Return (X, Y) of the center of cell containing provided text 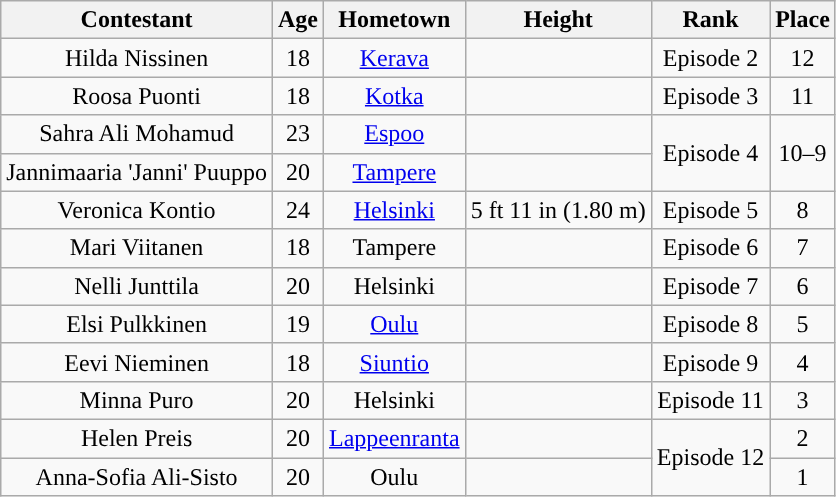
24 (298, 210)
Hometown (394, 20)
Mari Viitanen (137, 248)
Sahra Ali Mohamud (137, 134)
Episode 6 (710, 248)
Elsi Pulkkinen (137, 324)
Espoo (394, 134)
Nelli Junttila (137, 286)
Helen Preis (137, 438)
Age (298, 20)
Kotka (394, 96)
23 (298, 134)
12 (803, 58)
Episode 11 (710, 400)
19 (298, 324)
Anna-Sofia Ali-Sisto (137, 477)
1 (803, 477)
2 (803, 438)
Rank (710, 20)
Hilda Nissinen (137, 58)
Place (803, 20)
10–9 (803, 153)
Episode 12 (710, 457)
Episode 8 (710, 324)
Episode 9 (710, 362)
Episode 2 (710, 58)
Height (558, 20)
Minna Puro (137, 400)
11 (803, 96)
Siuntio (394, 362)
4 (803, 362)
8 (803, 210)
7 (803, 248)
5 (803, 324)
Veronica Kontio (137, 210)
Episode 7 (710, 286)
Contestant (137, 20)
Episode 3 (710, 96)
Eevi Nieminen (137, 362)
Jannimaaria 'Janni' Puuppo (137, 172)
6 (803, 286)
Roosa Puonti (137, 96)
Lappeenranta (394, 438)
3 (803, 400)
Episode 4 (710, 153)
Episode 5 (710, 210)
Kerava (394, 58)
5 ft 11 in (1.80 m) (558, 210)
